Determine the (x, y) coordinate at the center of the cell enclosing the given text.  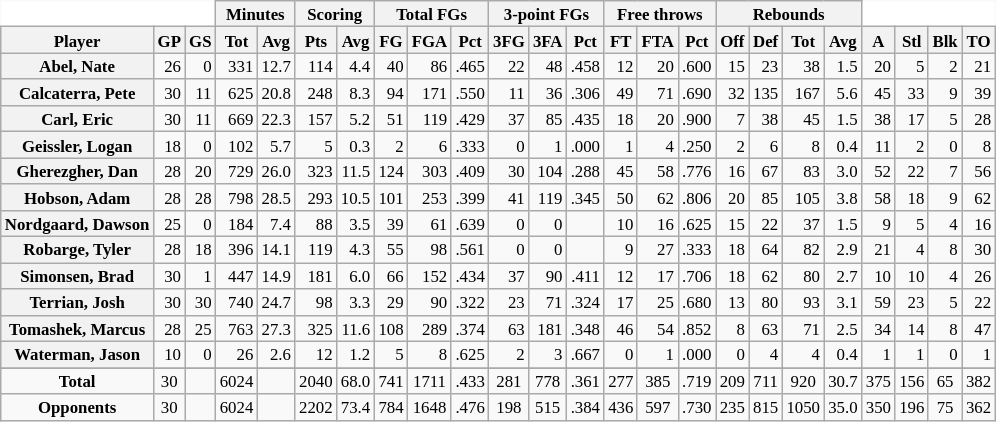
32 (732, 93)
.706 (697, 276)
27 (658, 250)
184 (237, 224)
375 (878, 381)
.600 (697, 66)
Total FGs (432, 14)
815 (766, 407)
711 (766, 381)
1050 (803, 407)
Gherezgher, Dan (78, 171)
920 (803, 381)
108 (390, 328)
382 (978, 381)
51 (390, 119)
350 (878, 407)
GS (200, 40)
3.1 (843, 302)
396 (237, 250)
171 (430, 93)
3.5 (356, 224)
94 (390, 93)
.667 (586, 355)
104 (548, 171)
101 (390, 197)
10.5 (356, 197)
35.0 (843, 407)
GP (169, 40)
Tomashek, Marcus (78, 328)
625 (237, 93)
.730 (697, 407)
Opponents (78, 407)
.361 (586, 381)
2040 (316, 381)
Abel, Nate (78, 66)
2.9 (843, 250)
Stl (912, 40)
4.3 (356, 250)
13 (732, 302)
303 (430, 171)
56 (978, 171)
1648 (430, 407)
436 (620, 407)
741 (390, 381)
778 (548, 381)
235 (732, 407)
50 (620, 197)
3FG (509, 40)
.409 (470, 171)
24.7 (276, 302)
Total (78, 381)
5.2 (356, 119)
.434 (470, 276)
20.8 (276, 93)
.680 (697, 302)
5.7 (276, 145)
75 (944, 407)
Player (78, 40)
447 (237, 276)
102 (237, 145)
2.6 (276, 355)
55 (390, 250)
54 (658, 328)
7.4 (276, 224)
47 (978, 328)
.776 (697, 171)
1.2 (356, 355)
A (878, 40)
.250 (697, 145)
FGA (430, 40)
157 (316, 119)
277 (620, 381)
Minutes (256, 14)
253 (430, 197)
28.5 (276, 197)
3FA (548, 40)
Calcaterra, Pete (78, 93)
784 (390, 407)
12.7 (276, 66)
.374 (470, 328)
.458 (586, 66)
.306 (586, 93)
11.6 (356, 328)
385 (658, 381)
14.9 (276, 276)
.429 (470, 119)
FTA (658, 40)
.719 (697, 381)
198 (509, 407)
40 (390, 66)
86 (430, 66)
6.0 (356, 276)
68.0 (356, 381)
88 (316, 224)
Carl, Eric (78, 119)
.288 (586, 171)
763 (237, 328)
41 (509, 197)
Terrian, Josh (78, 302)
156 (912, 381)
2.5 (843, 328)
Free throws (660, 14)
.852 (697, 328)
.322 (470, 302)
36 (548, 93)
TO (978, 40)
0.3 (356, 145)
93 (803, 302)
323 (316, 171)
597 (658, 407)
3 (548, 355)
.690 (697, 93)
114 (316, 66)
.348 (586, 328)
82 (803, 250)
29 (390, 302)
.806 (697, 197)
FG (390, 40)
4.4 (356, 66)
3.3 (356, 302)
83 (803, 171)
33 (912, 93)
331 (237, 66)
8.3 (356, 93)
.435 (586, 119)
52 (878, 171)
.550 (470, 93)
Simonsen, Brad (78, 276)
2.7 (843, 276)
2202 (316, 407)
124 (390, 171)
66 (390, 276)
3-point FGs (546, 14)
FT (620, 40)
.465 (470, 66)
3.0 (843, 171)
49 (620, 93)
.399 (470, 197)
.561 (470, 250)
22.3 (276, 119)
46 (620, 328)
3.8 (843, 197)
152 (430, 276)
30.7 (843, 381)
Rebounds (789, 14)
64 (766, 250)
14.1 (276, 250)
289 (430, 328)
26.0 (276, 171)
Nordgaard, Dawson (78, 224)
798 (237, 197)
Geissler, Logan (78, 145)
.476 (470, 407)
.411 (586, 276)
67 (766, 171)
Blk (944, 40)
11.5 (356, 171)
Hobson, Adam (78, 197)
5.6 (843, 93)
.384 (586, 407)
167 (803, 93)
Def (766, 40)
Scoring (334, 14)
14 (912, 328)
105 (803, 197)
515 (548, 407)
.345 (586, 197)
34 (878, 328)
209 (732, 381)
48 (548, 66)
65 (944, 381)
61 (430, 224)
.433 (470, 381)
1711 (430, 381)
362 (978, 407)
.639 (470, 224)
73.4 (356, 407)
Waterman, Jason (78, 355)
Off (732, 40)
669 (237, 119)
196 (912, 407)
325 (316, 328)
59 (878, 302)
Robarge, Tyler (78, 250)
135 (766, 93)
.324 (586, 302)
248 (316, 93)
740 (237, 302)
281 (509, 381)
27.3 (276, 328)
729 (237, 171)
Pts (316, 40)
.900 (697, 119)
293 (316, 197)
